Determine the (X, Y) coordinate at the center of the cell enclosing the given text.  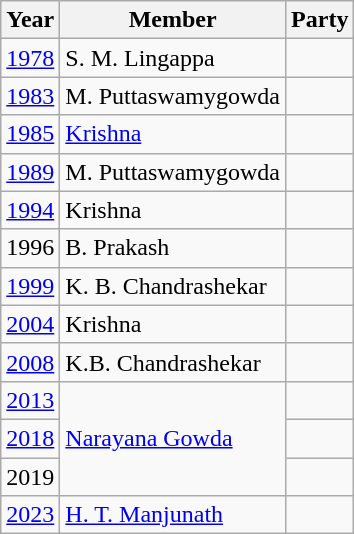
2008 (30, 362)
K. B. Chandrashekar (173, 286)
2019 (30, 477)
Member (173, 20)
2013 (30, 400)
Narayana Gowda (173, 438)
Party (320, 20)
K.B. Chandrashekar (173, 362)
1989 (30, 172)
1996 (30, 248)
1994 (30, 210)
Year (30, 20)
2018 (30, 438)
1983 (30, 96)
S. M. Lingappa (173, 58)
1999 (30, 286)
2023 (30, 515)
1985 (30, 134)
1978 (30, 58)
H. T. Manjunath (173, 515)
B. Prakash (173, 248)
2004 (30, 324)
